Find where the given text appears and provide that cell's center as (x, y) coordinate. 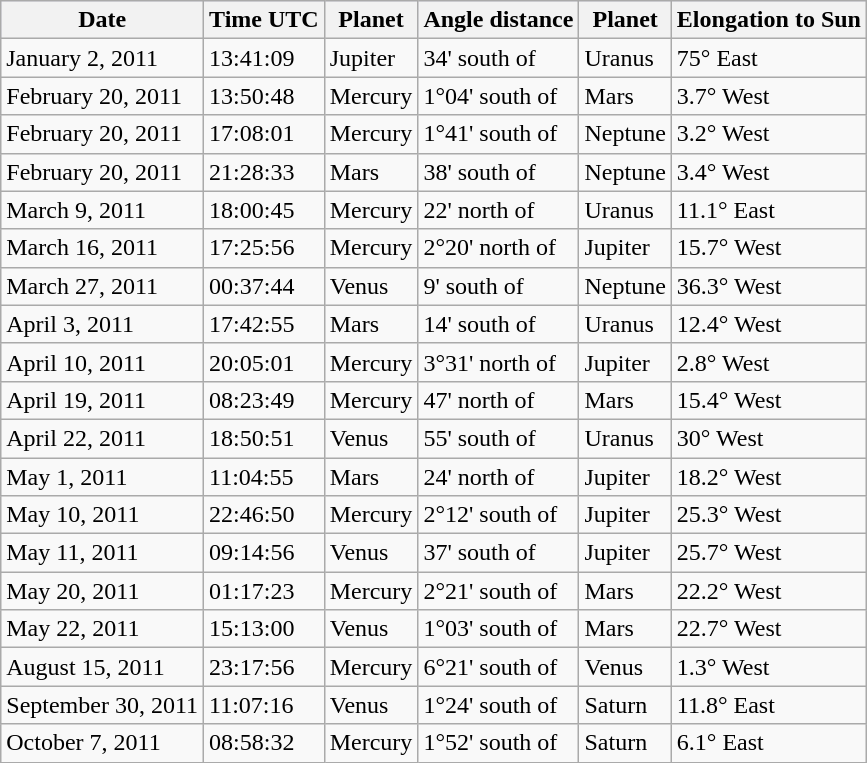
2.8° West (768, 362)
30° West (768, 438)
15.7° West (768, 248)
11:07:16 (264, 705)
May 11, 2011 (102, 553)
6°21' south of (498, 667)
April 10, 2011 (102, 362)
May 22, 2011 (102, 629)
15:13:00 (264, 629)
11.8° East (768, 705)
20:05:01 (264, 362)
Date (102, 20)
18:00:45 (264, 210)
08:23:49 (264, 400)
1°52' south of (498, 743)
3.4° West (768, 172)
23:17:56 (264, 667)
08:58:32 (264, 743)
11.1° East (768, 210)
August 15, 2011 (102, 667)
22' north of (498, 210)
2°21' south of (498, 591)
October 7, 2011 (102, 743)
May 20, 2011 (102, 591)
15.4° West (768, 400)
17:08:01 (264, 134)
11:04:55 (264, 477)
January 2, 2011 (102, 58)
April 22, 2011 (102, 438)
March 27, 2011 (102, 286)
24' north of (498, 477)
Elongation to Sun (768, 20)
May 1, 2011 (102, 477)
25.3° West (768, 515)
25.7° West (768, 553)
00:37:44 (264, 286)
1°04' south of (498, 96)
Time UTC (264, 20)
75° East (768, 58)
May 10, 2011 (102, 515)
April 3, 2011 (102, 324)
37' south of (498, 553)
3.2° West (768, 134)
3°31' north of (498, 362)
47' north of (498, 400)
1°24' south of (498, 705)
22.2° West (768, 591)
34' south of (498, 58)
March 16, 2011 (102, 248)
18:50:51 (264, 438)
1°03' south of (498, 629)
38' south of (498, 172)
6.1° East (768, 743)
09:14:56 (264, 553)
22:46:50 (264, 515)
1.3° West (768, 667)
14' south of (498, 324)
2°20' north of (498, 248)
13:41:09 (264, 58)
21:28:33 (264, 172)
17:42:55 (264, 324)
3.7° West (768, 96)
September 30, 2011 (102, 705)
13:50:48 (264, 96)
9' south of (498, 286)
01:17:23 (264, 591)
36.3° West (768, 286)
12.4° West (768, 324)
2°12' south of (498, 515)
Angle distance (498, 20)
March 9, 2011 (102, 210)
55' south of (498, 438)
17:25:56 (264, 248)
18.2° West (768, 477)
April 19, 2011 (102, 400)
22.7° West (768, 629)
1°41' south of (498, 134)
